Output the (x, y) coordinate of the center of the cell containing the given text.  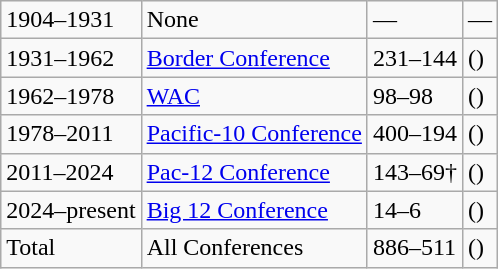
231–144 (414, 58)
Total (71, 248)
1904–1931 (71, 20)
None (254, 20)
2011–2024 (71, 172)
98–98 (414, 96)
Border Conference (254, 58)
143–69† (414, 172)
1931–1962 (71, 58)
Pacific-10 Conference (254, 134)
Pac-12 Conference (254, 172)
886–511 (414, 248)
All Conferences (254, 248)
1962–1978 (71, 96)
2024–present (71, 210)
WAC (254, 96)
14–6 (414, 210)
1978–2011 (71, 134)
400–194 (414, 134)
Big 12 Conference (254, 210)
